Locate the cell with the specified text and output its [x, y] center coordinate. 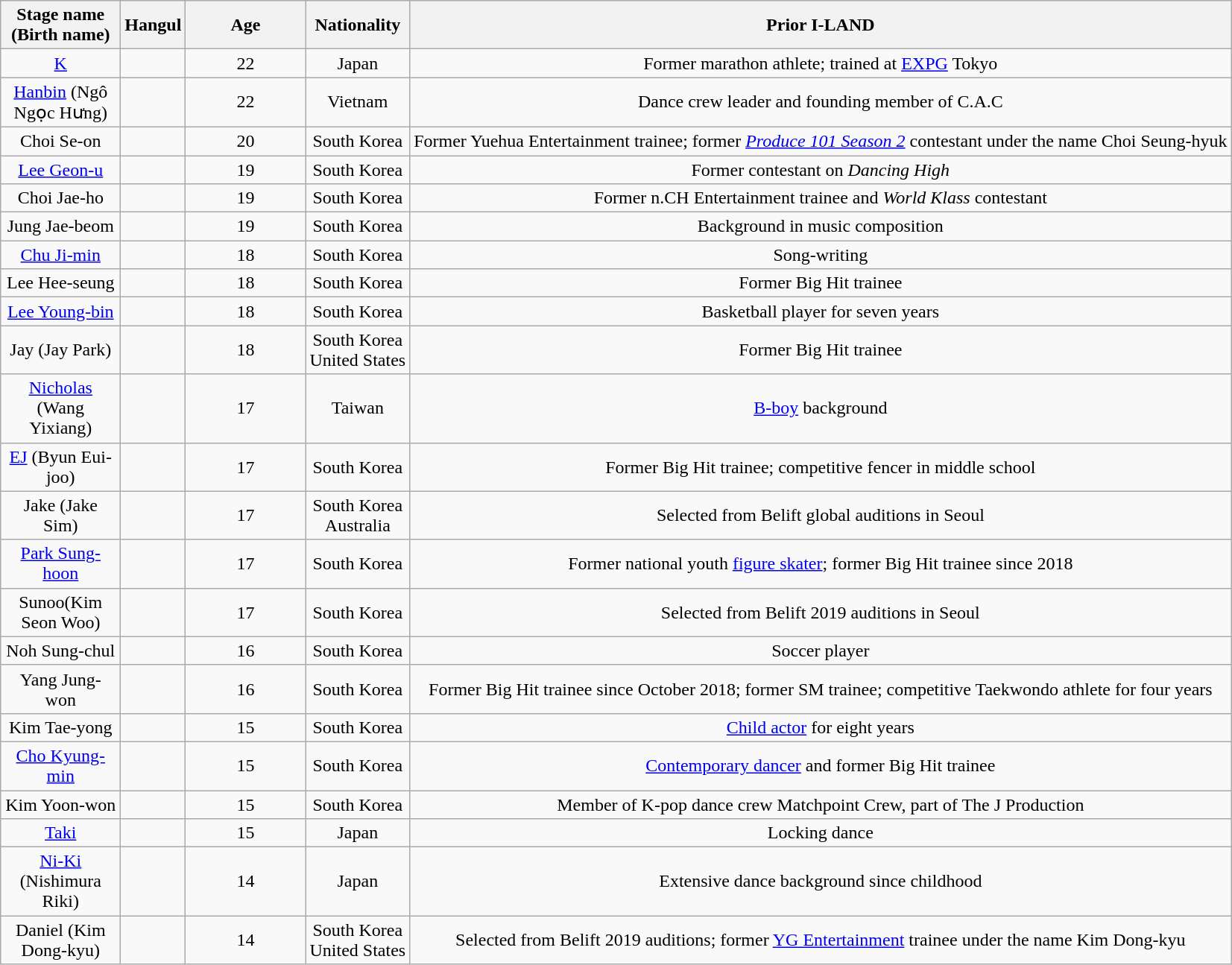
Park Sung-hoon [61, 563]
Song-writing [821, 255]
Noh Sung-chul [61, 651]
Former Big Hit trainee since October 2018; former SM trainee; competitive Taekwondo athlete for four years [821, 689]
Former marathon athlete; trained at EXPG Tokyo [821, 63]
Lee Hee-seung [61, 283]
Kim Tae-yong [61, 727]
Soccer player [821, 651]
EJ (Byun Eui-joo) [61, 466]
Former Yuehua Entertainment trainee; former Produce 101 Season 2 contestant under the name Choi Seung-hyuk [821, 141]
Basketball player for seven years [821, 311]
Age [246, 25]
Taiwan [358, 408]
Ni-Ki (Nishimura Riki) [61, 882]
K [61, 63]
Hanbin (Ngô Ngọc Hưng) [61, 103]
Vietnam [358, 103]
Cho Kyung-min [61, 766]
Taki [61, 833]
Lee Young-bin [61, 311]
Background in music composition [821, 227]
Dance crew leader and founding member of C.A.C [821, 103]
Former n.CH Entertainment trainee and World Klass contestant [821, 198]
Kim Yoon-won [61, 804]
Extensive dance background since childhood [821, 882]
Daniel (Kim Dong-kyu) [61, 940]
Prior I-LAND [821, 25]
Child actor for eight years [821, 727]
Contemporary dancer and former Big Hit trainee [821, 766]
Stage name(Birth name) [61, 25]
Jay (Jay Park) [61, 350]
Jung Jae-beom [61, 227]
Locking dance [821, 833]
Hangul [154, 25]
Nicholas (Wang Yixiang) [61, 408]
B-boy background [821, 408]
Nationality [358, 25]
Former contestant on Dancing High [821, 169]
Member of K-pop dance crew Matchpoint Crew, part of The J Production [821, 804]
South KoreaAustralia [358, 516]
Choi Se-on [61, 141]
20 [246, 141]
Lee Geon-u [61, 169]
Selected from Belift 2019 auditions in Seoul [821, 613]
Former national youth figure skater; former Big Hit trainee since 2018 [821, 563]
Chu Ji-min [61, 255]
Selected from Belift global auditions in Seoul [821, 516]
Jake (Jake Sim) [61, 516]
Selected from Belift 2019 auditions; former YG Entertainment trainee under the name Kim Dong-kyu [821, 940]
Choi Jae-ho [61, 198]
Former Big Hit trainee; competitive fencer in middle school [821, 466]
Yang Jung-won [61, 689]
Sunoo(Kim Seon Woo) [61, 613]
